For the text-containing cell, return its midpoint in [X, Y] coordinate format. 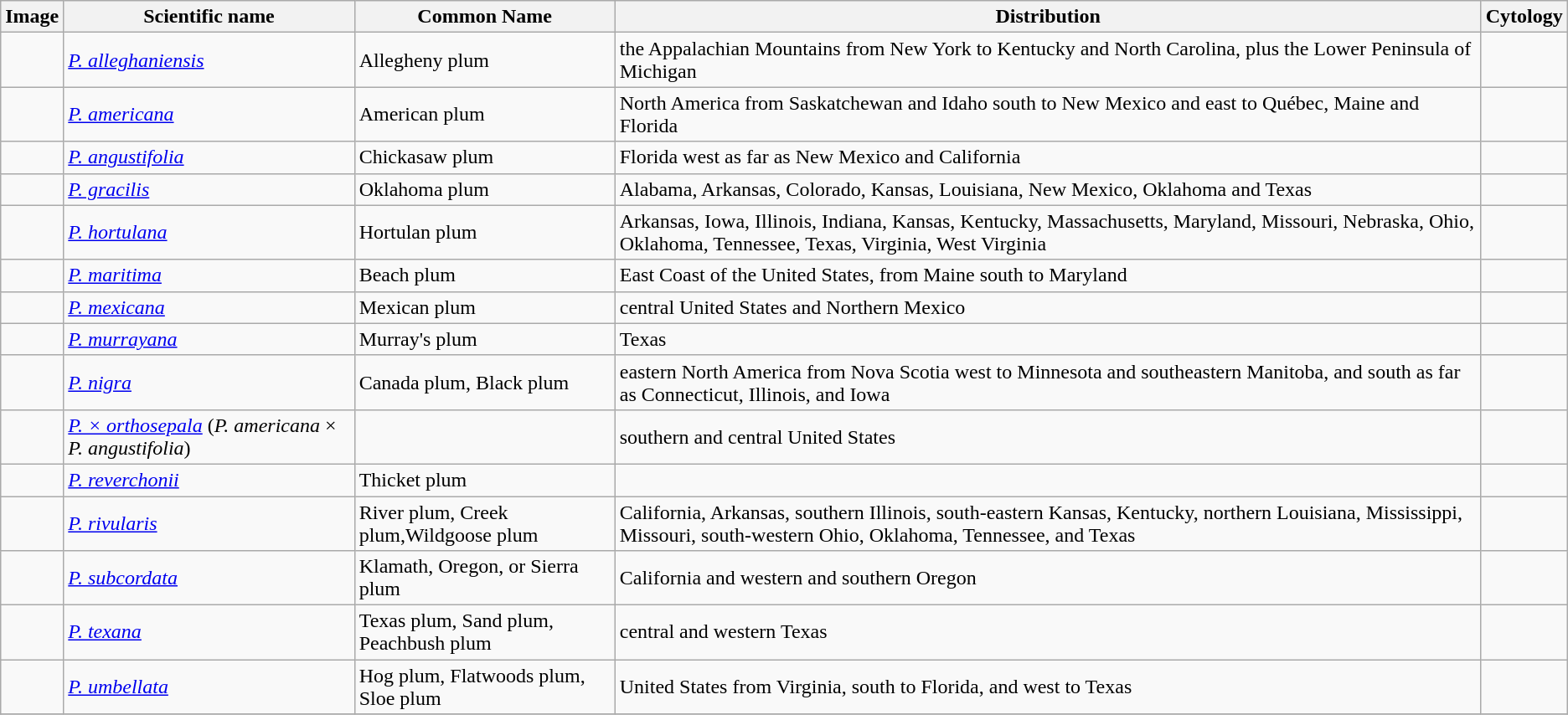
P. angustifolia [209, 157]
Alabama, Arkansas, Colorado, Kansas, Louisiana, New Mexico, Oklahoma and Texas [1048, 189]
Common Name [484, 17]
Canada plum, Black plum [484, 382]
P. maritima [209, 275]
American plum [484, 114]
United States from Virginia, south to Florida, and west to Texas [1048, 687]
P. rivularis [209, 522]
P. alleghaniensis [209, 60]
Florida west as far as New Mexico and California [1048, 157]
Hog plum, Flatwoods plum, Sloe plum [484, 687]
P. nigra [209, 382]
Distribution [1048, 17]
Thicket plum [484, 480]
P. americana [209, 114]
the Appalachian Mountains from New York to Kentucky and North Carolina, plus the Lower Peninsula of Michigan [1048, 60]
Oklahoma plum [484, 189]
Murray's plum [484, 339]
P. mexicana [209, 307]
P. murrayana [209, 339]
Allegheny plum [484, 60]
Chickasaw plum [484, 157]
River plum, Creek plum,Wildgoose plum [484, 522]
central United States and Northern Mexico [1048, 307]
Hortulan plum [484, 233]
Klamath, Oregon, or Sierra plum [484, 578]
Texas plum, Sand plum, Peachbush plum [484, 633]
P. texana [209, 633]
P. hortulana [209, 233]
Scientific name [209, 17]
southern and central United States [1048, 437]
P. gracilis [209, 189]
P. umbellata [209, 687]
Image [32, 17]
P. reverchonii [209, 480]
East Coast of the United States, from Maine south to Maryland [1048, 275]
Texas [1048, 339]
North America from Saskatchewan and Idaho south to New Mexico and east to Québec, Maine and Florida [1048, 114]
Cytology [1524, 17]
Mexican plum [484, 307]
eastern North America from Nova Scotia west to Minnesota and southeastern Manitoba, and south as far as Connecticut, Illinois, and Iowa [1048, 382]
P. × orthosepala (P. americana × P. angustifolia) [209, 437]
P. subcordata [209, 578]
Beach plum [484, 275]
central and western Texas [1048, 633]
California and western and southern Oregon [1048, 578]
